For the text-containing cell, return its midpoint in (x, y) coordinate format. 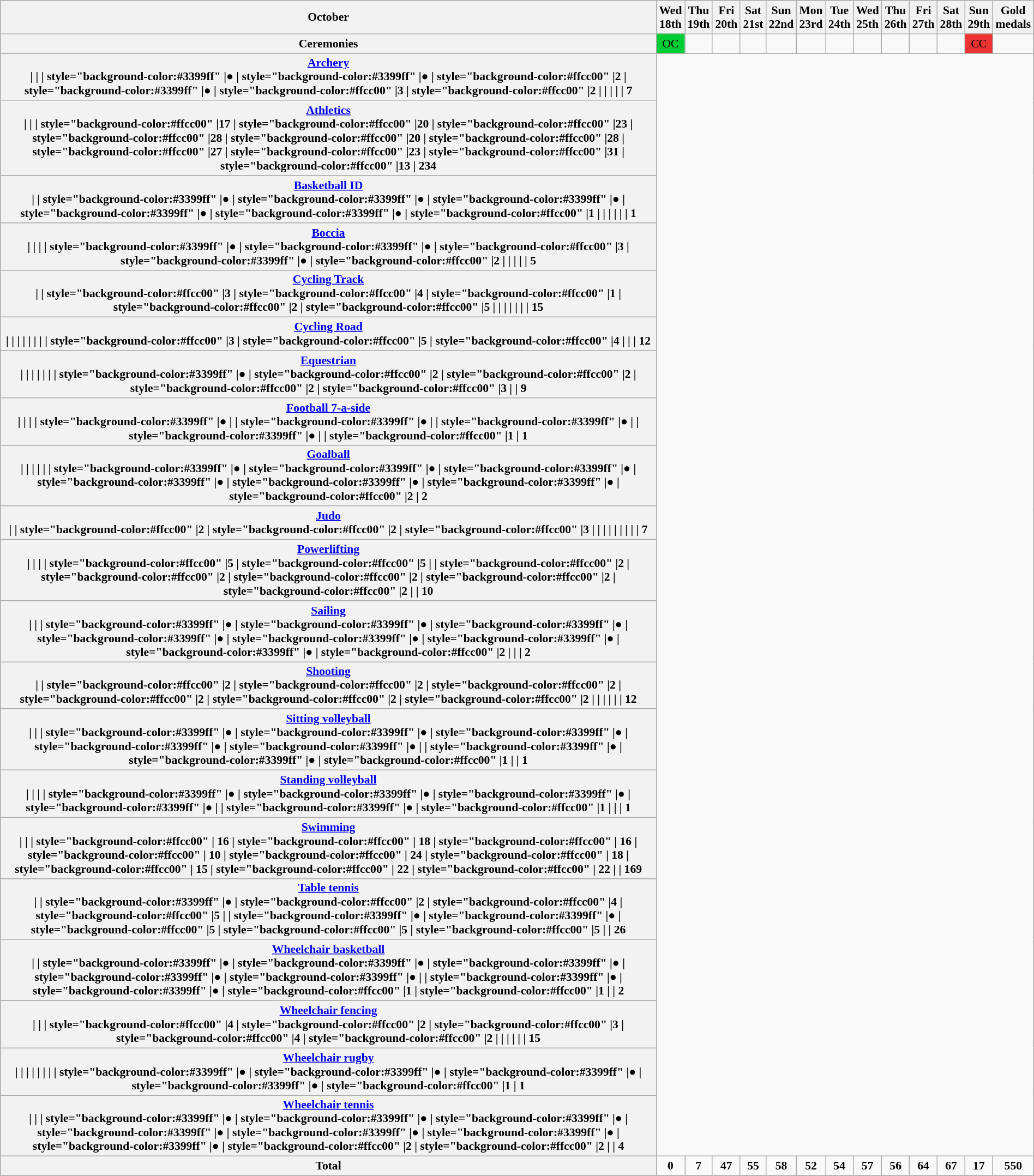
OC (670, 44)
Wed25th (868, 17)
Sat21st (753, 17)
17 (978, 1166)
54 (840, 1166)
58 (781, 1166)
Tue24th (840, 17)
Sat28th (951, 17)
47 (726, 1166)
Judo| | style="background-color:#ffcc00" |2 | style="background-color:#ffcc00" |2 | style="background-color:#ffcc00" |3 | | | | | | | | | 7 (328, 522)
Wed18th (670, 17)
Cycling Road| | | | | | | | style="background-color:#ffcc00" |3 | style="background-color:#ffcc00" |5 | style="background-color:#ffcc00" |4 | | | 12 (328, 334)
Thu19th (699, 17)
Sun29th (978, 17)
7 (699, 1166)
52 (810, 1166)
Ceremonies (328, 44)
Fri20th (726, 17)
Mon23rd (810, 17)
57 (868, 1166)
Fri27th (924, 17)
Total (328, 1166)
55 (753, 1166)
56 (895, 1166)
67 (951, 1166)
0 (670, 1166)
Sun22nd (781, 17)
64 (924, 1166)
550 (1013, 1166)
Thu26th (895, 17)
CC (978, 44)
October (328, 17)
Goldmedals (1013, 17)
